Find where the given text appears and provide that cell's center as [X, Y] coordinate. 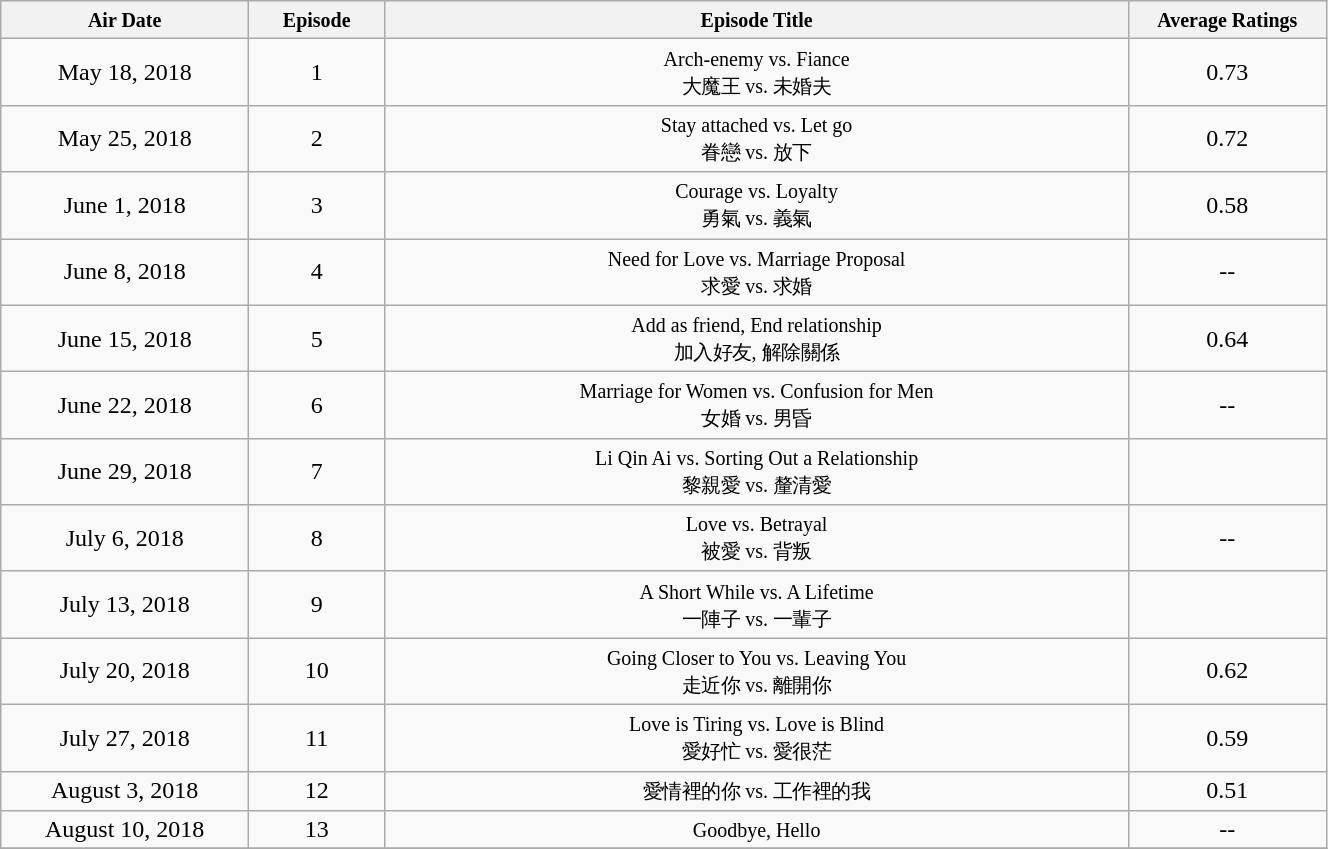
0.73 [1227, 72]
May 25, 2018 [125, 138]
A Short While vs. A Lifetime一陣子 vs. 一輩子 [756, 604]
May 18, 2018 [125, 72]
July 20, 2018 [125, 672]
June 1, 2018 [125, 206]
7 [317, 472]
Goodbye, Hello [756, 830]
11 [317, 738]
Love vs. Betrayal被愛 vs. 背叛 [756, 538]
3 [317, 206]
July 27, 2018 [125, 738]
Episode [317, 20]
Li Qin Ai vs. Sorting Out a Relationship黎親愛 vs. 釐清愛 [756, 472]
8 [317, 538]
0.51 [1227, 791]
June 29, 2018 [125, 472]
Arch-enemy vs. Fiance大魔王 vs. 未婚夫 [756, 72]
5 [317, 338]
0.59 [1227, 738]
Add as friend, End relationship加入好友, 解除關係 [756, 338]
Marriage for Women vs. Confusion for Men女婚 vs. 男昏 [756, 406]
0.58 [1227, 206]
Stay attached vs. Let go眷戀 vs. 放下 [756, 138]
June 8, 2018 [125, 272]
Air Date [125, 20]
August 3, 2018 [125, 791]
July 13, 2018 [125, 604]
4 [317, 272]
0.72 [1227, 138]
12 [317, 791]
June 22, 2018 [125, 406]
1 [317, 72]
2 [317, 138]
June 15, 2018 [125, 338]
0.62 [1227, 672]
Courage vs. Loyalty勇氣 vs. 義氣 [756, 206]
Episode Title [756, 20]
9 [317, 604]
Average Ratings [1227, 20]
0.64 [1227, 338]
Need for Love vs. Marriage Proposal求愛 vs. 求婚 [756, 272]
10 [317, 672]
13 [317, 830]
Going Closer to You vs. Leaving You走近你 vs. 離開你 [756, 672]
愛情裡的你 vs. 工作裡的我 [756, 791]
August 10, 2018 [125, 830]
Love is Tiring vs. Love is Blind愛好忙 vs. 愛很茫 [756, 738]
6 [317, 406]
July 6, 2018 [125, 538]
